Return the [X, Y] coordinate for the center point of the cell that contains the specified text.  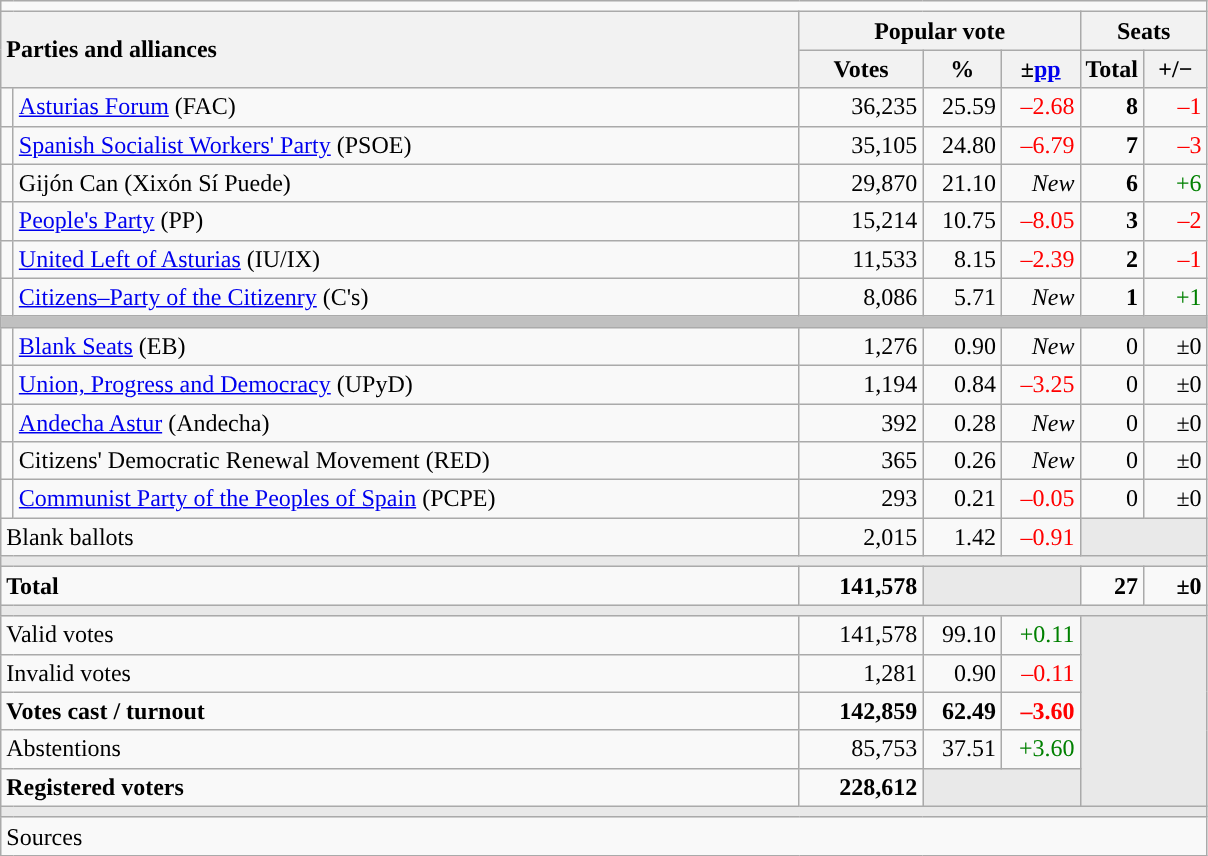
37.51 [962, 749]
392 [861, 423]
365 [861, 461]
–2.39 [1040, 259]
36,235 [861, 107]
Asturias Forum (FAC) [406, 107]
Blank Seats (EB) [406, 346]
Sources [604, 836]
Gijón Can (Xixón Sí Puede) [406, 183]
6 [1112, 183]
Blank ballots [400, 537]
35,105 [861, 145]
2,015 [861, 537]
228,612 [861, 787]
0.26 [962, 461]
Invalid votes [400, 673]
Abstentions [400, 749]
Andecha Astur (Andecha) [406, 423]
24.80 [962, 145]
11,533 [861, 259]
Citizens' Democratic Renewal Movement (RED) [406, 461]
–6.79 [1040, 145]
+3.60 [1040, 749]
25.59 [962, 107]
1,281 [861, 673]
10.75 [962, 221]
±pp [1040, 69]
29,870 [861, 183]
5.71 [962, 297]
27 [1112, 586]
Parties and alliances [400, 50]
99.10 [962, 635]
–0.91 [1040, 537]
+6 [1176, 183]
Registered voters [400, 787]
0.28 [962, 423]
7 [1112, 145]
15,214 [861, 221]
–0.05 [1040, 499]
62.49 [962, 711]
8 [1112, 107]
8.15 [962, 259]
2 [1112, 259]
–0.11 [1040, 673]
People's Party (PP) [406, 221]
21.10 [962, 183]
8,086 [861, 297]
–3 [1176, 145]
–2.68 [1040, 107]
1,194 [861, 384]
Valid votes [400, 635]
1,276 [861, 346]
–3.60 [1040, 711]
–2 [1176, 221]
0.84 [962, 384]
Votes [861, 69]
1.42 [962, 537]
Union, Progress and Democracy (UPyD) [406, 384]
3 [1112, 221]
1 [1112, 297]
+0.11 [1040, 635]
Votes cast / turnout [400, 711]
Communist Party of the Peoples of Spain (PCPE) [406, 499]
+1 [1176, 297]
+/− [1176, 69]
Citizens–Party of the Citizenry (C's) [406, 297]
85,753 [861, 749]
United Left of Asturias (IU/IX) [406, 259]
Seats [1144, 31]
% [962, 69]
293 [861, 499]
0.21 [962, 499]
Popular vote [940, 31]
Spanish Socialist Workers' Party (PSOE) [406, 145]
142,859 [861, 711]
–8.05 [1040, 221]
–3.25 [1040, 384]
